Identify which cell holds the provided text, then report its (x, y) central coordinate. 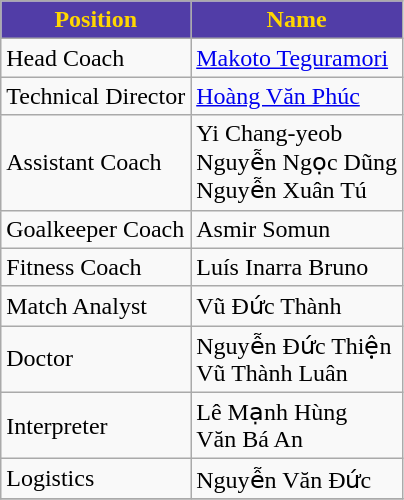
Hoàng Văn Phúc (297, 96)
Head Coach (96, 58)
Makoto Teguramori (297, 58)
Luís Inarra Bruno (297, 267)
Yi Chang-yeob Nguyễn Ngọc Dũng Nguyễn Xuân Tú (297, 162)
Goalkeeper Coach (96, 229)
Name (297, 20)
Nguyễn Đức Thiện Vũ Thành Luân (297, 360)
Lê Mạnh Hùng Văn Bá An (297, 426)
Asmir Somun (297, 229)
Position (96, 20)
Technical Director (96, 96)
Nguyễn Văn Đức (297, 479)
Doctor (96, 360)
Interpreter (96, 426)
Logistics (96, 479)
Match Analyst (96, 306)
Vũ Đức Thành (297, 306)
Assistant Coach (96, 162)
Fitness Coach (96, 267)
